Find where the given text appears and provide that cell's center as (x, y) coordinate. 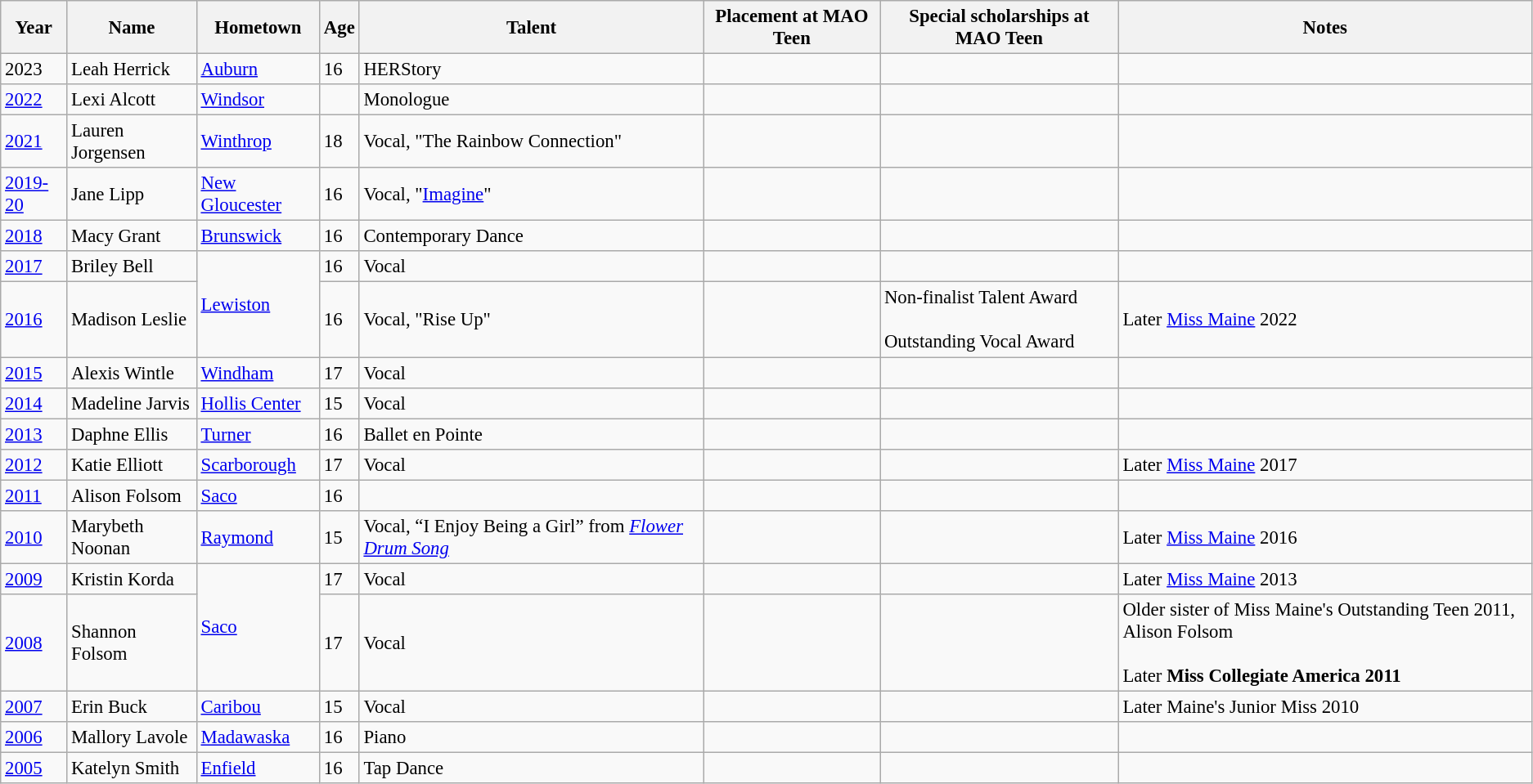
Older sister of Miss Maine's Outstanding Teen 2011, Alison FolsomLater Miss Collegiate America 2011 (1325, 643)
Ballet en Pointe (532, 434)
2016 (34, 320)
Name (132, 28)
2007 (34, 706)
Vocal, "The Rainbow Connection" (532, 142)
Briley Bell (132, 267)
Leah Herrick (132, 69)
Macy Grant (132, 236)
Hometown (258, 28)
2011 (34, 495)
Winthrop (258, 142)
2019-20 (34, 195)
Katie Elliott (132, 464)
Madeline Jarvis (132, 403)
Madison Leslie (132, 320)
Mallory Lavole (132, 737)
Vocal, "Imagine" (532, 195)
2021 (34, 142)
2015 (34, 373)
Jane Lipp (132, 195)
Tap Dance (532, 768)
Age (340, 28)
2010 (34, 538)
Shannon Folsom (132, 643)
18 (340, 142)
New Gloucester (258, 195)
2012 (34, 464)
Windham (258, 373)
2006 (34, 737)
Later Miss Maine 2022 (1325, 320)
Contemporary Dance (532, 236)
Hollis Center (258, 403)
Caribou (258, 706)
Placement at MAO Teen (792, 28)
Lauren Jorgensen (132, 142)
Vocal, "Rise Up" (532, 320)
2013 (34, 434)
Daphne Ellis (132, 434)
Lexi Alcott (132, 100)
Piano (532, 737)
Monologue (532, 100)
Turner (258, 434)
Later Miss Maine 2013 (1325, 579)
Auburn (258, 69)
Later Miss Maine 2016 (1325, 538)
Raymond (258, 538)
Later Miss Maine 2017 (1325, 464)
Special scholarships at MAO Teen (1000, 28)
2014 (34, 403)
Marybeth Noonan (132, 538)
Alexis Wintle (132, 373)
2009 (34, 579)
2005 (34, 768)
Later Maine's Junior Miss 2010 (1325, 706)
2018 (34, 236)
2008 (34, 643)
Katelyn Smith (132, 768)
Enfield (258, 768)
Brunswick (258, 236)
HERStory (532, 69)
Year (34, 28)
Non-finalist Talent AwardOutstanding Vocal Award (1000, 320)
Scarborough (258, 464)
Notes (1325, 28)
Vocal, “I Enjoy Being a Girl” from Flower Drum Song (532, 538)
Windsor (258, 100)
Kristin Korda (132, 579)
Lewiston (258, 304)
2022 (34, 100)
Talent (532, 28)
Madawaska (258, 737)
2023 (34, 69)
Alison Folsom (132, 495)
2017 (34, 267)
Erin Buck (132, 706)
